Detect which cell encompasses the target text, then output its [x, y] center coordinate. 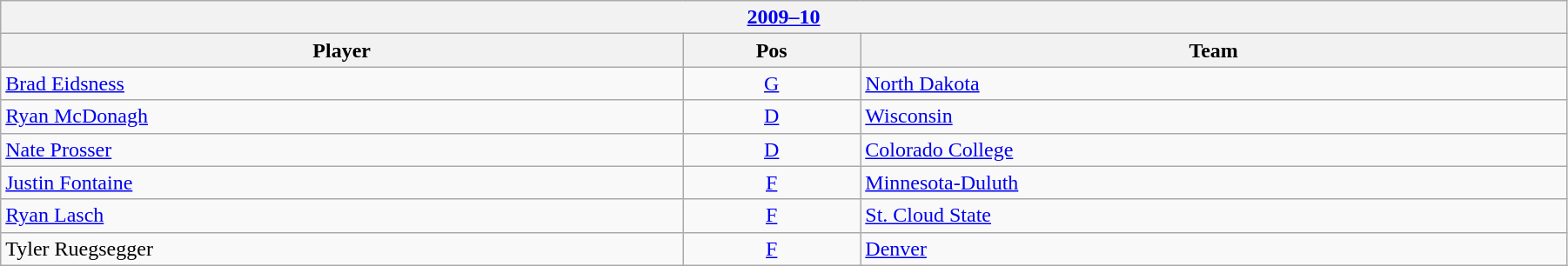
2009–10 [784, 17]
Denver [1214, 249]
Nate Prosser [342, 150]
Ryan Lasch [342, 216]
Brad Eidsness [342, 83]
Tyler Ruegsegger [342, 249]
Player [342, 50]
Justin Fontaine [342, 183]
Minnesota-Duluth [1214, 183]
Ryan McDonagh [342, 116]
Wisconsin [1214, 116]
North Dakota [1214, 83]
Pos [772, 50]
St. Cloud State [1214, 216]
G [772, 83]
Colorado College [1214, 150]
Team [1214, 50]
